Scan for the cell matching the given text and deliver its (x, y) coordinate at center. 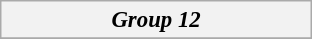
Group 12 (156, 20)
